Determine the [X, Y] coordinate at the center of the cell enclosing the given text.  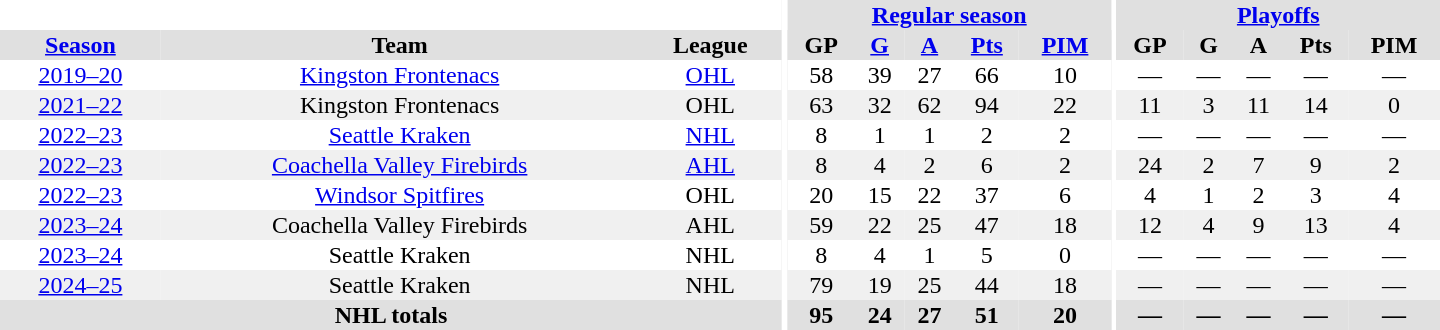
51 [986, 315]
47 [986, 225]
Team [400, 45]
Season [80, 45]
94 [986, 105]
13 [1316, 225]
2024–25 [80, 285]
44 [986, 285]
5 [986, 255]
59 [822, 225]
19 [880, 285]
66 [986, 75]
14 [1316, 105]
32 [880, 105]
95 [822, 315]
2019–20 [80, 75]
NHL totals [391, 315]
2021–22 [80, 105]
Playoffs [1278, 15]
62 [930, 105]
58 [822, 75]
15 [880, 195]
79 [822, 285]
7 [1258, 165]
37 [986, 195]
10 [1065, 75]
12 [1150, 225]
Regular season [950, 15]
Windsor Spitfires [400, 195]
63 [822, 105]
League [711, 45]
39 [880, 75]
